Locate the cell with the specified text and output its [X, Y] center coordinate. 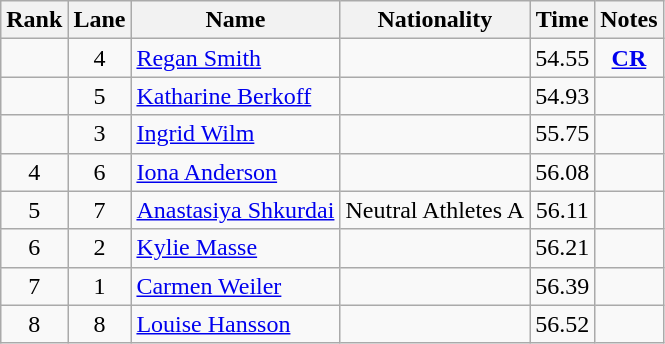
Lane [100, 20]
Regan Smith [236, 58]
54.93 [562, 96]
2 [100, 248]
3 [100, 134]
Rank [34, 20]
56.08 [562, 172]
Name [236, 20]
55.75 [562, 134]
Kylie Masse [236, 248]
Nationality [435, 20]
Notes [629, 20]
Katharine Berkoff [236, 96]
54.55 [562, 58]
Iona Anderson [236, 172]
Louise Hansson [236, 324]
Anastasiya Shkurdai [236, 210]
56.52 [562, 324]
Ingrid Wilm [236, 134]
Carmen Weiler [236, 286]
56.11 [562, 210]
Time [562, 20]
56.21 [562, 248]
Neutral Athletes A [435, 210]
56.39 [562, 286]
CR [629, 58]
1 [100, 286]
